Return the (X, Y) coordinate for the center point of the cell that contains the specified text.  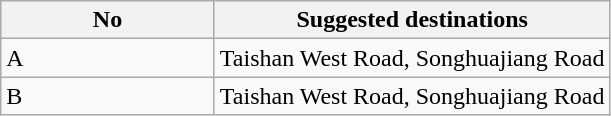
A (108, 58)
Suggested destinations (412, 20)
B (108, 96)
No (108, 20)
